Provide the [x, y] coordinate of the cell's center where the given text is located.  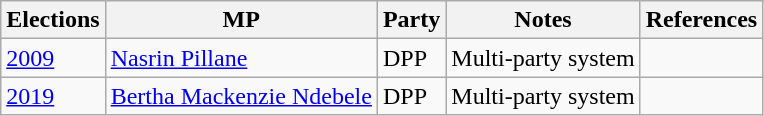
2009 [53, 58]
Party [411, 20]
Bertha Mackenzie Ndebele [241, 96]
Nasrin Pillane [241, 58]
MP [241, 20]
Notes [543, 20]
2019 [53, 96]
References [702, 20]
Elections [53, 20]
